Capture the cell that displays the provided text and extract its [X, Y] central coordinate. 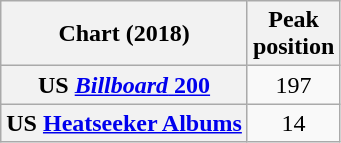
US Billboard 200 [124, 85]
197 [293, 85]
Peak position [293, 34]
US Heatseeker Albums [124, 123]
14 [293, 123]
Chart (2018) [124, 34]
